For the text-containing cell, return its midpoint in (x, y) coordinate format. 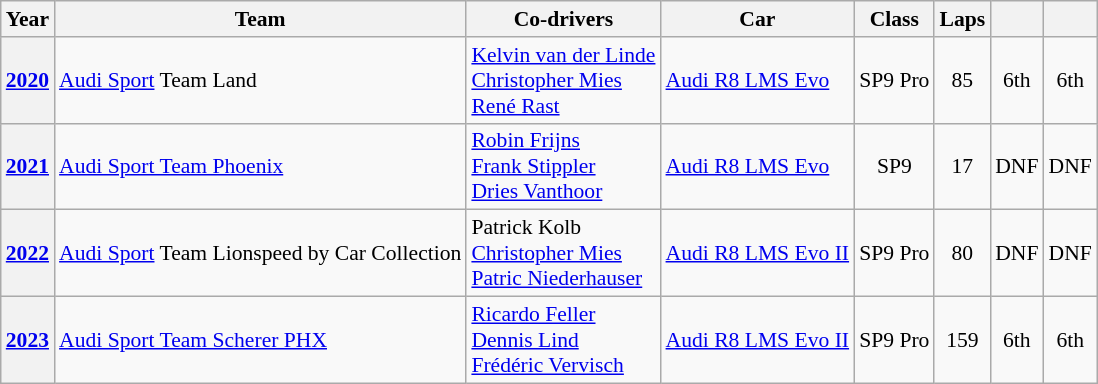
Robin Frijns Frank Stippler Dries Vanthoor (563, 166)
Audi Sport Team Phoenix (260, 166)
Audi Sport Team Lionspeed by Car Collection (260, 254)
159 (962, 340)
80 (962, 254)
Year (28, 19)
85 (962, 80)
2023 (28, 340)
2022 (28, 254)
Class (894, 19)
Co-drivers (563, 19)
Car (758, 19)
17 (962, 166)
Audi Sport Team Scherer PHX (260, 340)
2021 (28, 166)
SP9 (894, 166)
Kelvin van der Linde Christopher Mies René Rast (563, 80)
Patrick Kolb Christopher Mies Patric Niederhauser (563, 254)
Laps (962, 19)
2020 (28, 80)
Team (260, 19)
Audi Sport Team Land (260, 80)
Ricardo Feller Dennis Lind Frédéric Vervisch (563, 340)
